Find where the given text appears and provide that cell's center as (X, Y) coordinate. 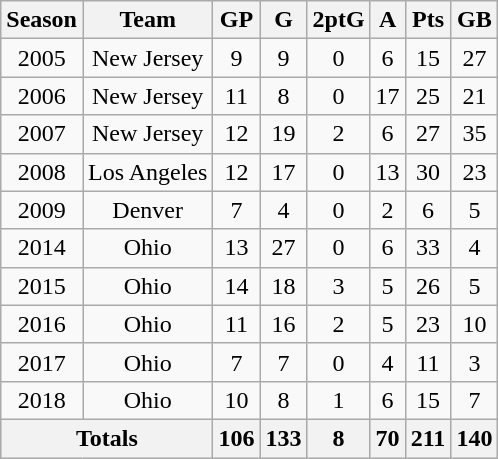
30 (428, 172)
14 (236, 286)
2018 (42, 400)
70 (388, 438)
2007 (42, 134)
Team (147, 20)
2006 (42, 96)
140 (474, 438)
GB (474, 20)
19 (284, 134)
GP (236, 20)
2017 (42, 362)
16 (284, 324)
211 (428, 438)
Pts (428, 20)
2009 (42, 210)
33 (428, 248)
A (388, 20)
Totals (107, 438)
25 (428, 96)
21 (474, 96)
2005 (42, 58)
2008 (42, 172)
2014 (42, 248)
G (284, 20)
2015 (42, 286)
106 (236, 438)
Season (42, 20)
1 (338, 400)
18 (284, 286)
2ptG (338, 20)
Denver (147, 210)
26 (428, 286)
2016 (42, 324)
Los Angeles (147, 172)
133 (284, 438)
35 (474, 134)
